Find where the given text appears and provide that cell's center as [X, Y] coordinate. 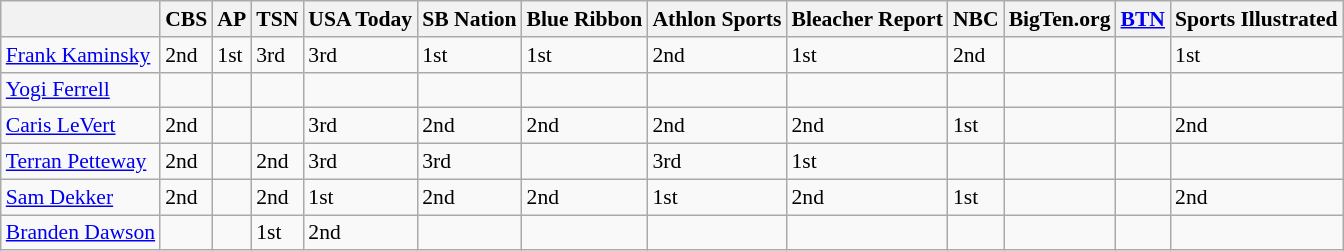
Terran Petteway [80, 162]
Caris LeVert [80, 126]
SB Nation [469, 19]
BigTen.org [1060, 19]
Sam Dekker [80, 197]
Frank Kaminsky [80, 55]
Bleacher Report [868, 19]
Athlon Sports [716, 19]
Branden Dawson [80, 233]
Yogi Ferrell [80, 90]
BTN [1144, 19]
USA Today [360, 19]
AP [232, 19]
NBC [976, 19]
Sports Illustrated [1256, 19]
CBS [186, 19]
Blue Ribbon [585, 19]
TSN [277, 19]
